Identify which cell holds the provided text, then report its (x, y) central coordinate. 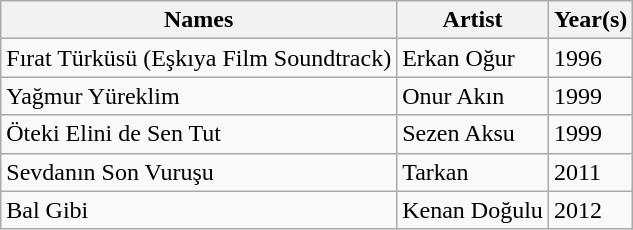
Bal Gibi (199, 210)
Kenan Doğulu (473, 210)
Erkan Oğur (473, 58)
Onur Akın (473, 96)
Artist (473, 20)
Sezen Aksu (473, 134)
2011 (590, 172)
2012 (590, 210)
Tarkan (473, 172)
Year(s) (590, 20)
Yağmur Yüreklim (199, 96)
Fırat Türküsü (Eşkıya Film Soundtrack) (199, 58)
Names (199, 20)
Öteki Elini de Sen Tut (199, 134)
1996 (590, 58)
Sevdanın Son Vuruşu (199, 172)
